Capture the cell that displays the provided text and extract its [x, y] central coordinate. 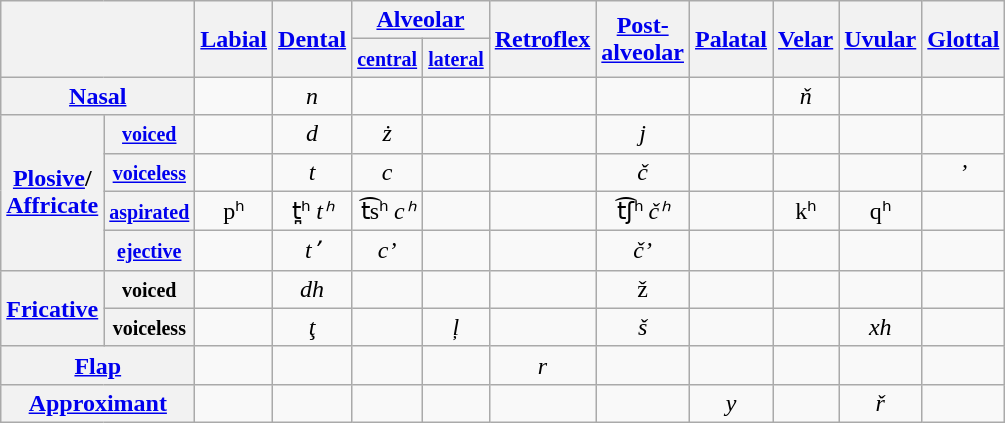
central [388, 58]
č’ [643, 251]
ň [806, 96]
kʰ [806, 211]
Velar [806, 39]
xh [880, 327]
š [643, 327]
ř [880, 403]
ejective [150, 251]
’ [964, 172]
Plosive/Affricate [52, 192]
t͡sʰ cʰ [388, 211]
Retroflex [542, 39]
j [643, 134]
n [312, 96]
dh [312, 289]
č [643, 172]
Glottal [964, 39]
pʰ [234, 211]
Flap [98, 365]
qʰ [880, 211]
ţ [312, 327]
ž [643, 289]
Approximant [98, 403]
Dental [312, 39]
aspirated [150, 211]
ż [388, 134]
t͡ʃʰ čʰ [643, 211]
tʼ [312, 251]
t̪ʰ tʰ [312, 211]
y [732, 403]
ļ [456, 327]
Palatal [732, 39]
lateral [456, 58]
t [312, 172]
Post-alveolar [643, 39]
Labial [234, 39]
c’ [388, 251]
Uvular [880, 39]
d [312, 134]
Alveolar [421, 20]
c [388, 172]
Fricative [52, 308]
r [542, 365]
Nasal [98, 96]
